Pinpoint the cell where the given text exists, returning its (X, Y) midpoint coordinate. 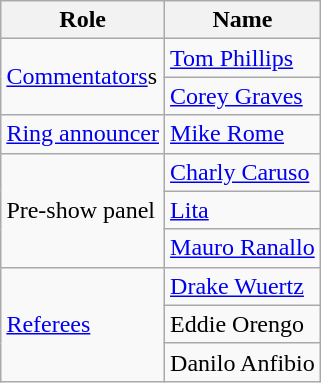
Ring announcer (83, 134)
Commentatorss (83, 77)
Corey Graves (243, 96)
Danilo Anfibio (243, 362)
Drake Wuertz (243, 286)
Charly Caruso (243, 172)
Pre-show panel (83, 210)
Name (243, 20)
Mauro Ranallo (243, 248)
Mike Rome (243, 134)
Eddie Orengo (243, 324)
Role (83, 20)
Lita (243, 210)
Referees (83, 324)
Tom Phillips (243, 58)
